Capture the cell that displays the provided text and extract its [X, Y] central coordinate. 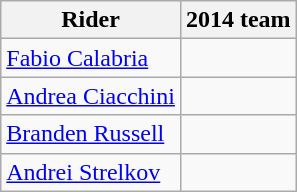
Andrea Ciacchini [91, 96]
Fabio Calabria [91, 58]
Branden Russell [91, 134]
Rider [91, 20]
2014 team [238, 20]
Andrei Strelkov [91, 172]
